Return the (X, Y) coordinate for the center point of the cell that contains the specified text.  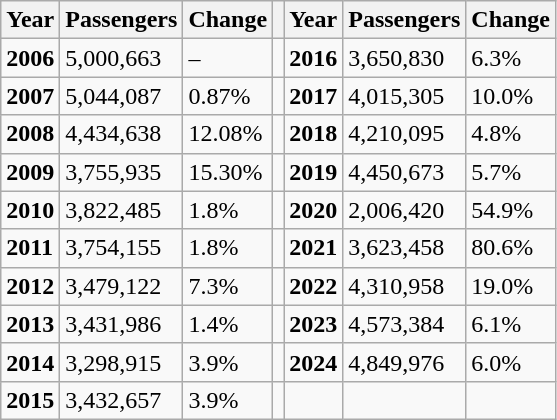
2008 (30, 134)
2012 (30, 286)
10.0% (511, 96)
2018 (314, 134)
6.3% (511, 58)
3,431,986 (122, 324)
12.08% (228, 134)
19.0% (511, 286)
4,434,638 (122, 134)
3,755,935 (122, 172)
15.30% (228, 172)
2016 (314, 58)
54.9% (511, 210)
4,310,958 (404, 286)
2022 (314, 286)
4,450,673 (404, 172)
3,822,485 (122, 210)
2009 (30, 172)
2,006,420 (404, 210)
4,015,305 (404, 96)
6.1% (511, 324)
3,754,155 (122, 248)
2019 (314, 172)
5.7% (511, 172)
2014 (30, 362)
7.3% (228, 286)
2017 (314, 96)
3,432,657 (122, 400)
4,573,384 (404, 324)
2006 (30, 58)
0.87% (228, 96)
2013 (30, 324)
1.4% (228, 324)
2010 (30, 210)
2011 (30, 248)
80.6% (511, 248)
6.0% (511, 362)
4,210,095 (404, 134)
3,650,830 (404, 58)
– (228, 58)
3,298,915 (122, 362)
5,000,663 (122, 58)
2020 (314, 210)
2007 (30, 96)
2023 (314, 324)
4,849,976 (404, 362)
2015 (30, 400)
2021 (314, 248)
2024 (314, 362)
4.8% (511, 134)
5,044,087 (122, 96)
3,623,458 (404, 248)
3,479,122 (122, 286)
